Capture the cell that displays the provided text and extract its (X, Y) central coordinate. 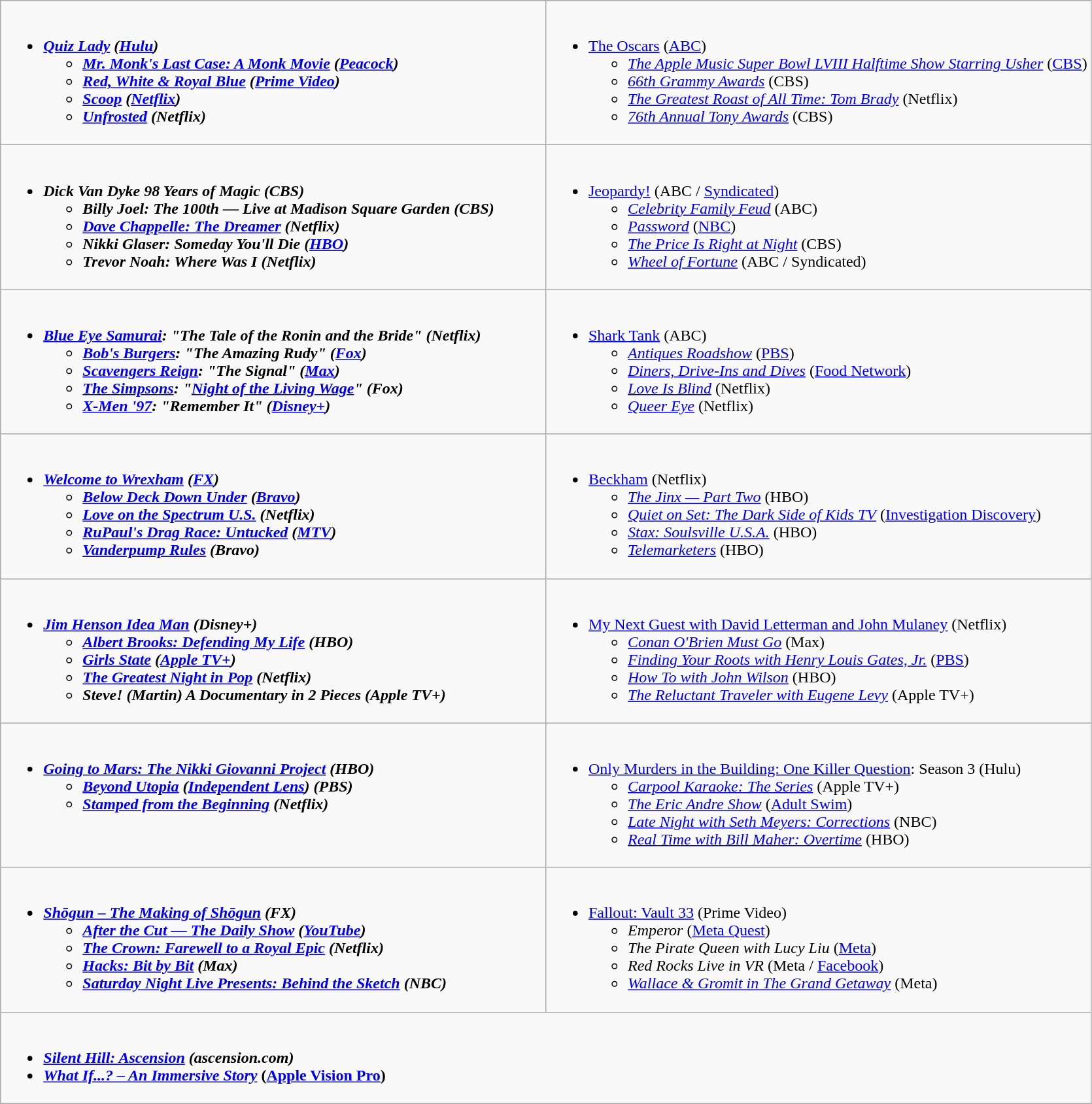
Shark Tank (ABC)Antiques Roadshow (PBS)Diners, Drive-Ins and Dives (Food Network)Love Is Blind (Netflix)Queer Eye (Netflix) (818, 362)
Jeopardy! (ABC / Syndicated)Celebrity Family Feud (ABC)Password (NBC)The Price Is Right at Night (CBS)Wheel of Fortune (ABC / Syndicated) (818, 217)
Quiz Lady (Hulu)Mr. Monk's Last Case: A Monk Movie (Peacock)Red, White & Royal Blue (Prime Video)Scoop (Netflix)Unfrosted (Netflix) (273, 73)
Welcome to Wrexham (FX)Below Deck Down Under (Bravo)Love on the Spectrum U.S. (Netflix)RuPaul's Drag Race: Untucked (MTV)Vanderpump Rules (Bravo) (273, 506)
Going to Mars: The Nikki Giovanni Project (HBO)Beyond Utopia (Independent Lens) (PBS)Stamped from the Beginning (Netflix) (273, 795)
Silent Hill: Ascension (ascension.com)What If...? – An Immersive Story (Apple Vision Pro) (545, 1058)
